Capture the cell that displays the provided text and extract its [x, y] central coordinate. 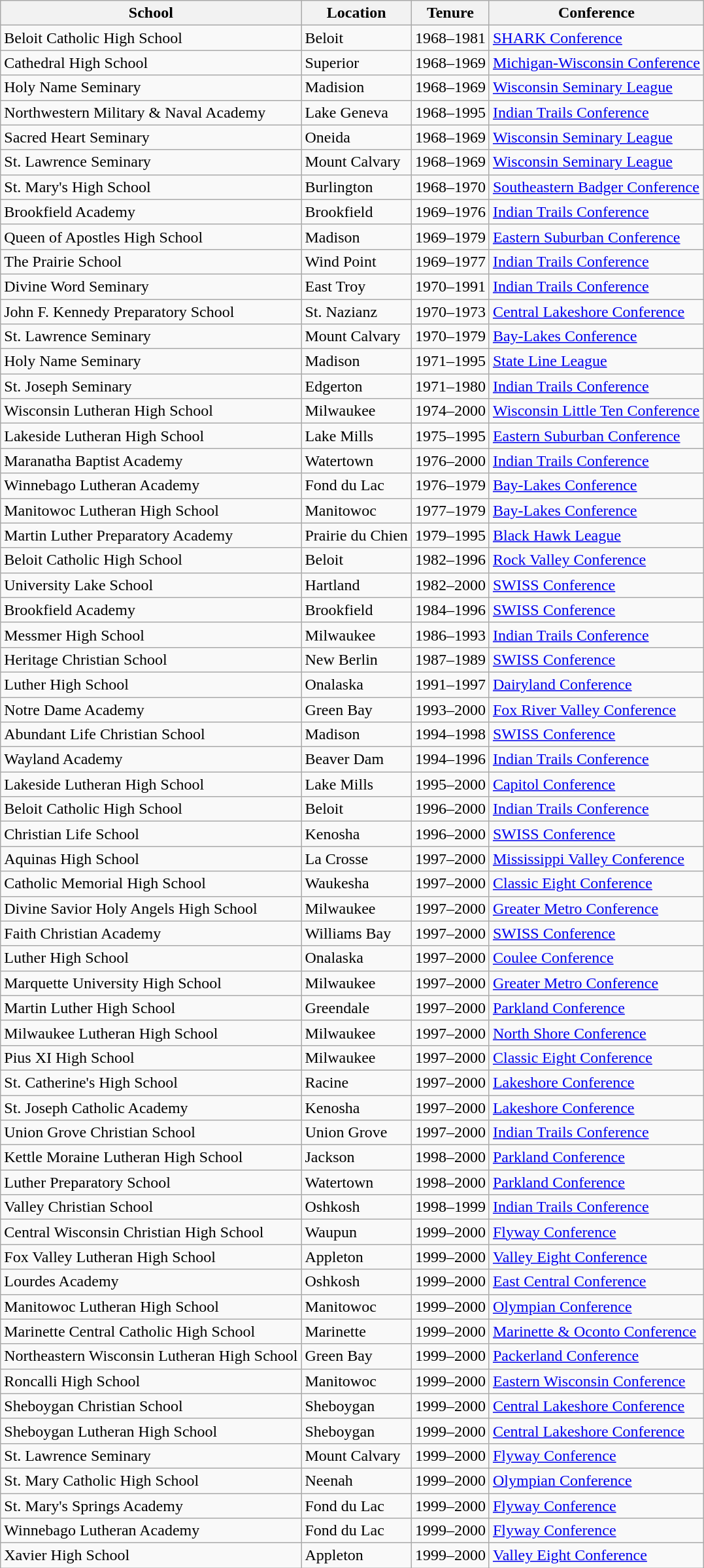
St. Joseph Catholic Academy [151, 1108]
1993–2000 [450, 709]
1995–2000 [450, 784]
1970–1979 [450, 337]
Union Grove [356, 1133]
1977–1979 [450, 510]
Notre Dame Academy [151, 709]
Wind Point [356, 261]
Divine Savior Holy Angels High School [151, 909]
1969–1977 [450, 261]
Sheboygan Christian School [151, 1406]
St. Catherine's High School [151, 1082]
SHARK Conference [596, 38]
Pius XI High School [151, 1058]
Sheboygan Lutheran High School [151, 1431]
Lake Geneva [356, 112]
School [151, 13]
Coulee Conference [596, 958]
Marinette & Oconto Conference [596, 1331]
Marquette University High School [151, 983]
East Central Conference [596, 1282]
1976–1979 [450, 486]
1970–1991 [450, 286]
Capitol Conference [596, 784]
St. Joseph Seminary [151, 386]
Waupun [356, 1232]
Williams Bay [356, 933]
1968–1981 [450, 38]
The Prairie School [151, 261]
1984–1996 [450, 610]
1994–1998 [450, 735]
Valley Christian School [151, 1207]
Martin Luther High School [151, 1008]
La Crosse [356, 859]
Northeastern Wisconsin Lutheran High School [151, 1356]
New Berlin [356, 659]
Oneida [356, 137]
Edgerton [356, 386]
1991–1997 [450, 684]
Black Hawk League [596, 535]
Marinette [356, 1331]
Wayland Academy [151, 759]
1974–2000 [450, 411]
Prairie du Chien [356, 535]
1982–1996 [450, 560]
Central Wisconsin Christian High School [151, 1232]
Fox Valley Lutheran High School [151, 1257]
Martin Luther Preparatory Academy [151, 535]
Southeastern Badger Conference [596, 187]
Northwestern Military & Naval Academy [151, 112]
Neenah [356, 1480]
Maranatha Baptist Academy [151, 461]
1968–1995 [450, 112]
Madision [356, 88]
Marinette Central Catholic High School [151, 1331]
Heritage Christian School [151, 659]
1971–1980 [450, 386]
St. Mary's Springs Academy [151, 1505]
Conference [596, 13]
Tenure [450, 13]
1976–2000 [450, 461]
Wisconsin Lutheran High School [151, 411]
Roncalli High School [151, 1381]
Messmer High School [151, 635]
Michigan-Wisconsin Conference [596, 63]
1994–1996 [450, 759]
Beaver Dam [356, 759]
Union Grove Christian School [151, 1133]
St. Mary Catholic High School [151, 1480]
Milwaukee Lutheran High School [151, 1033]
Packerland Conference [596, 1356]
Fox River Valley Conference [596, 709]
1968–1970 [450, 187]
Catholic Memorial High School [151, 884]
Jackson [356, 1158]
Dairyland Conference [596, 684]
East Troy [356, 286]
Queen of Apostles High School [151, 237]
Kettle Moraine Lutheran High School [151, 1158]
North Shore Conference [596, 1033]
Rock Valley Conference [596, 560]
Abundant Life Christian School [151, 735]
1987–1989 [450, 659]
Waukesha [356, 884]
St. Mary's High School [151, 187]
1979–1995 [450, 535]
Wisconsin Little Ten Conference [596, 411]
Luther Preparatory School [151, 1182]
Superior [356, 63]
1998–1999 [450, 1207]
1969–1976 [450, 212]
Aquinas High School [151, 859]
Faith Christian Academy [151, 933]
Hartland [356, 585]
Eastern Wisconsin Conference [596, 1381]
Mississippi Valley Conference [596, 859]
Sacred Heart Seminary [151, 137]
Xavier High School [151, 1556]
Racine [356, 1082]
1971–1995 [450, 361]
John F. Kennedy Preparatory School [151, 312]
Divine Word Seminary [151, 286]
1975–1995 [450, 436]
Burlington [356, 187]
State Line League [596, 361]
1986–1993 [450, 635]
1982–2000 [450, 585]
Location [356, 13]
1970–1973 [450, 312]
St. Nazianz [356, 312]
1969–1979 [450, 237]
Greendale [356, 1008]
Cathedral High School [151, 63]
University Lake School [151, 585]
Christian Life School [151, 834]
Lourdes Academy [151, 1282]
